Identify which cell holds the provided text, then report its [X, Y] central coordinate. 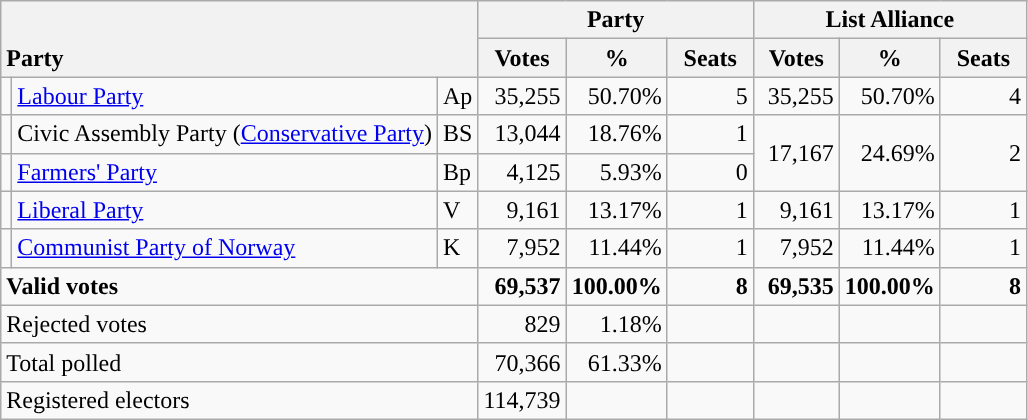
Liberal Party [225, 210]
70,366 [522, 362]
69,535 [796, 286]
17,167 [796, 153]
Labour Party [225, 96]
BS [458, 134]
Rejected votes [240, 324]
0 [710, 172]
Ap [458, 96]
Total polled [240, 362]
Civic Assembly Party (Conservative Party) [225, 134]
Farmers' Party [225, 172]
2 [983, 153]
Registered electors [240, 400]
5.93% [616, 172]
61.33% [616, 362]
K [458, 248]
18.76% [616, 134]
1.18% [616, 324]
Communist Party of Norway [225, 248]
13,044 [522, 134]
5 [710, 96]
Bp [458, 172]
829 [522, 324]
4 [983, 96]
V [458, 210]
114,739 [522, 400]
4,125 [522, 172]
69,537 [522, 286]
List Alliance [890, 20]
Valid votes [240, 286]
24.69% [890, 153]
